From the cell containing the given text, extract its center point as (x, y) coordinate. 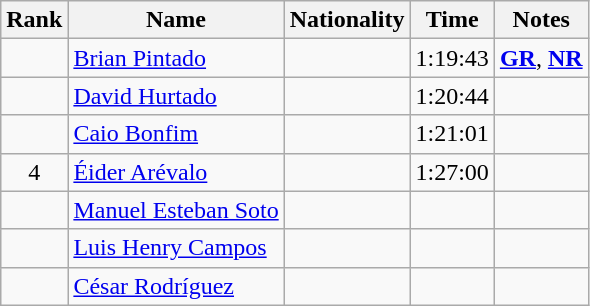
1:27:00 (452, 172)
Brian Pintado (176, 58)
Notes (541, 20)
1:20:44 (452, 96)
Time (452, 20)
1:21:01 (452, 134)
César Rodríguez (176, 286)
Manuel Esteban Soto (176, 210)
Rank (34, 20)
Caio Bonfim (176, 134)
Name (176, 20)
Nationality (347, 20)
Luis Henry Campos (176, 248)
Éider Arévalo (176, 172)
4 (34, 172)
David Hurtado (176, 96)
GR, NR (541, 58)
1:19:43 (452, 58)
